Return (X, Y) of the center of cell containing provided text 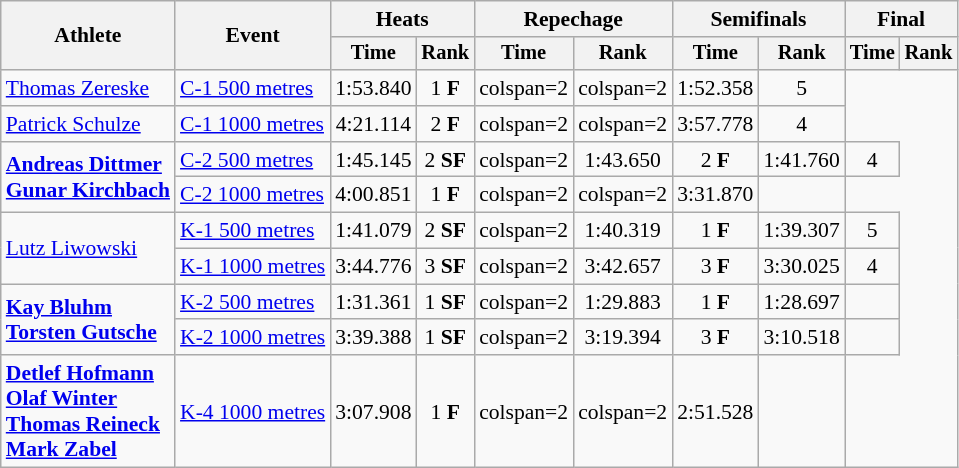
1:29.883 (622, 302)
1:53.840 (373, 88)
1:41.760 (801, 160)
4:21.114 (373, 124)
3 SF (446, 267)
1:40.319 (622, 231)
Patrick Schulze (88, 124)
Repechage (573, 19)
3:07.908 (373, 411)
1:39.307 (801, 231)
Andreas DittmerGunar Kirchbach (88, 178)
C-1 500 metres (252, 88)
C-2 500 metres (252, 160)
K-2 500 metres (252, 302)
3:57.778 (715, 124)
3:30.025 (801, 267)
K-1 500 metres (252, 231)
Kay BluhmTorsten Gutsche (88, 320)
3:31.870 (715, 195)
3:10.518 (801, 338)
K-1 1000 metres (252, 267)
4:00.851 (373, 195)
3:39.388 (373, 338)
1:41.079 (373, 231)
1:43.650 (622, 160)
1:52.358 (715, 88)
C-1 1000 metres (252, 124)
Athlete (88, 36)
Thomas Zereske (88, 88)
Heats (402, 19)
Final (901, 19)
3:19.394 (622, 338)
Detlef HofmannOlaf WinterThomas ReineckMark Zabel (88, 411)
Lutz Liwowski (88, 248)
3:42.657 (622, 267)
Event (252, 36)
C-2 1000 metres (252, 195)
2:51.528 (715, 411)
Semifinals (758, 19)
1:31.361 (373, 302)
K-2 1000 metres (252, 338)
1:28.697 (801, 302)
K-4 1000 metres (252, 411)
1:45.145 (373, 160)
3:44.776 (373, 267)
